Return (X, Y) of the center of cell containing provided text 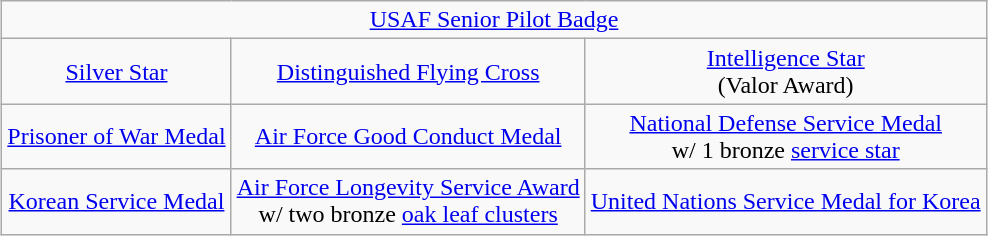
Prisoner of War Medal (116, 136)
Air Force Longevity Service Awardw/ two bronze oak leaf clusters (408, 202)
Air Force Good Conduct Medal (408, 136)
United Nations Service Medal for Korea (786, 202)
Korean Service Medal (116, 202)
National Defense Service Medalw/ 1 bronze service star (786, 136)
Silver Star (116, 72)
Intelligence Star(Valor Award) (786, 72)
Distinguished Flying Cross (408, 72)
USAF Senior Pilot Badge (494, 20)
